Determine the (x, y) coordinate at the center of the cell enclosing the given text.  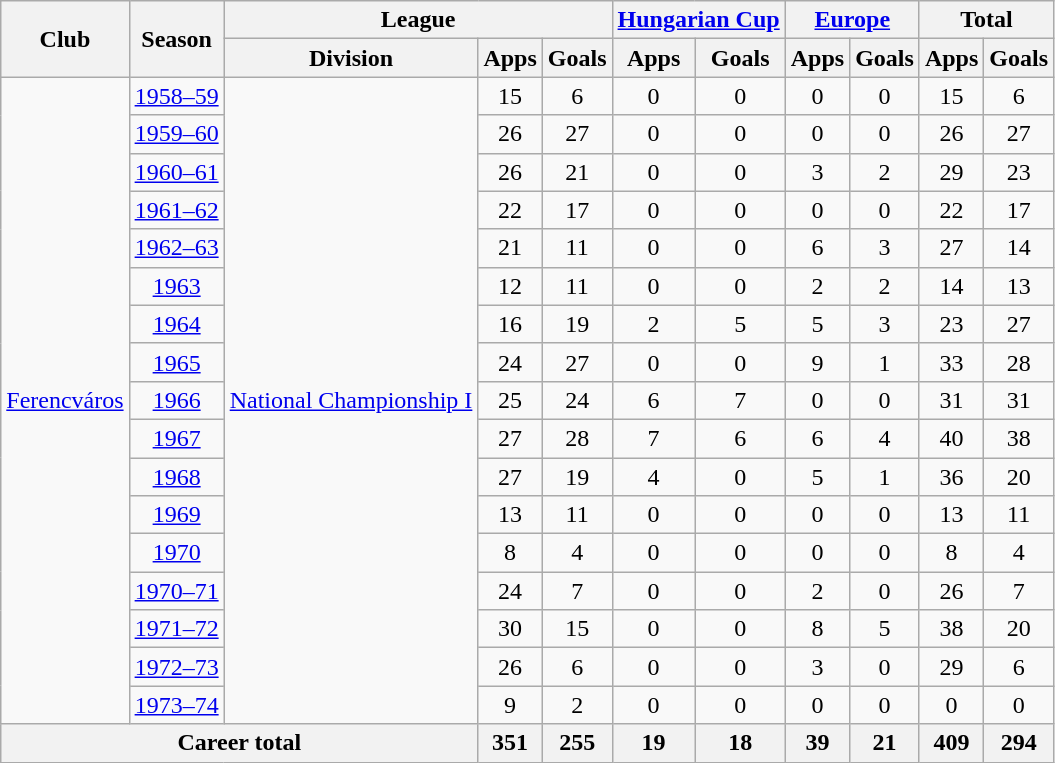
40 (951, 438)
1966 (176, 400)
Ferencváros (65, 400)
League (418, 20)
Season (176, 39)
30 (510, 629)
1972–73 (176, 667)
12 (510, 286)
1958–59 (176, 96)
25 (510, 400)
1967 (176, 438)
1970 (176, 553)
1965 (176, 362)
National Championship I (351, 400)
1969 (176, 515)
1962–63 (176, 248)
1959–60 (176, 134)
1970–71 (176, 591)
1973–74 (176, 705)
Total (986, 20)
Europe (852, 20)
Club (65, 39)
1968 (176, 477)
Division (351, 58)
1971–72 (176, 629)
16 (510, 324)
351 (510, 743)
409 (951, 743)
255 (577, 743)
36 (951, 477)
1960–61 (176, 172)
294 (1019, 743)
1964 (176, 324)
Career total (240, 743)
18 (740, 743)
39 (817, 743)
1961–62 (176, 210)
33 (951, 362)
1963 (176, 286)
Hungarian Cup (698, 20)
